Extract the [X, Y] coordinate from the center of the cell holding the provided text.  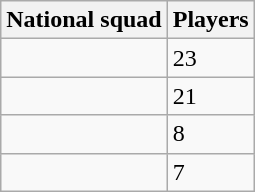
8 [210, 134]
National squad [84, 20]
23 [210, 58]
21 [210, 96]
Players [210, 20]
7 [210, 172]
